For the text-containing cell, return its midpoint in (x, y) coordinate format. 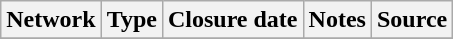
Network (51, 20)
Notes (337, 20)
Closure date (232, 20)
Source (412, 20)
Type (132, 20)
